Locate the cell with the specified text and output its [X, Y] center coordinate. 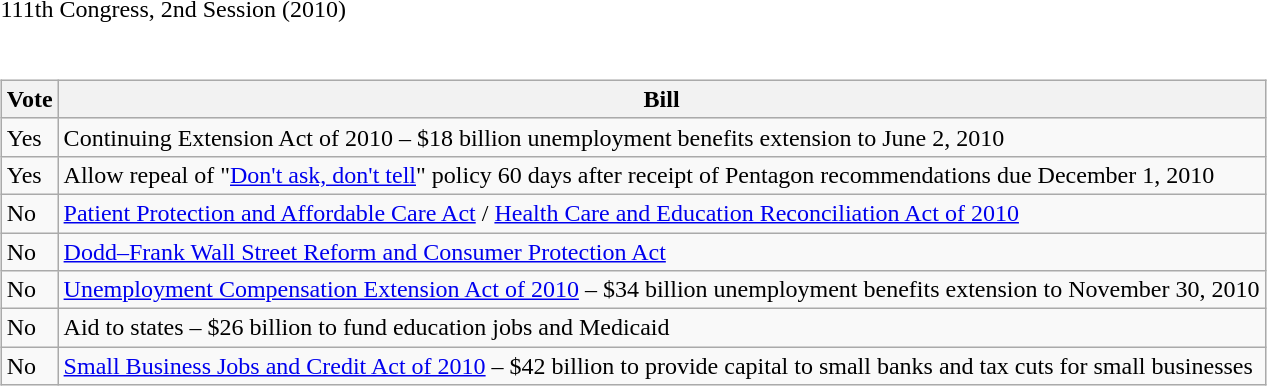
Aid to states – $26 billion to fund education jobs and Medicaid [662, 328]
Dodd–Frank Wall Street Reform and Consumer Protection Act [662, 251]
Unemployment Compensation Extension Act of 2010 – $34 billion unemployment benefits extension to November 30, 2010 [662, 290]
Bill [662, 99]
Allow repeal of "Don't ask, don't tell" policy 60 days after receipt of Pentagon recommendations due December 1, 2010 [662, 175]
Small Business Jobs and Credit Act of 2010 – $42 billion to provide capital to small banks and tax cuts for small businesses [662, 366]
Vote [30, 99]
Continuing Extension Act of 2010 – $18 billion unemployment benefits extension to June 2, 2010 [662, 137]
Patient Protection and Affordable Care Act / Health Care and Education Reconciliation Act of 2010 [662, 213]
